Provide the (x, y) coordinate of the cell's center where the given text is located.  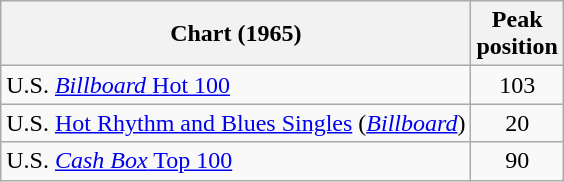
U.S. Billboard Hot 100 (236, 85)
Peakposition (517, 34)
U.S. Cash Box Top 100 (236, 161)
U.S. Hot Rhythm and Blues Singles (Billboard) (236, 123)
90 (517, 161)
Chart (1965) (236, 34)
103 (517, 85)
20 (517, 123)
